Output the (x, y) coordinate of the center of the cell containing the given text.  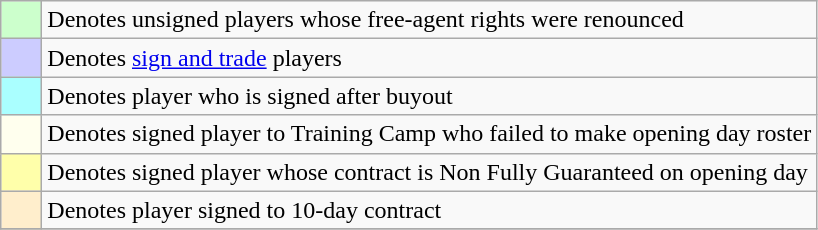
Denotes sign and trade players (430, 58)
Denotes player signed to 10-day contract (430, 210)
Denotes signed player to Training Camp who failed to make opening day roster (430, 134)
Denotes signed player whose contract is Non Fully Guaranteed on opening day (430, 172)
Denotes unsigned players whose free-agent rights were renounced (430, 20)
Denotes player who is signed after buyout (430, 96)
